Return (x, y) of the center of cell containing provided text 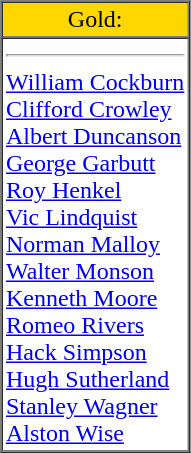
Gold: (96, 20)
